Extract the (x, y) coordinate from the center of the cell holding the provided text.  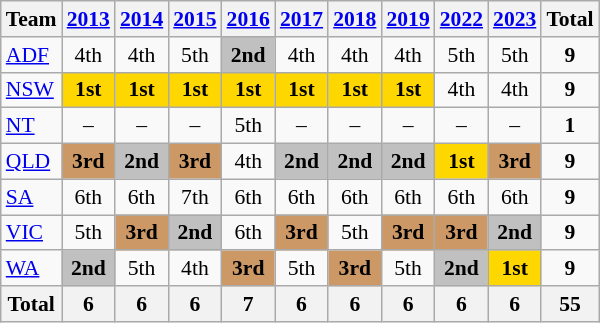
SA (32, 197)
2022 (462, 19)
2015 (194, 19)
2023 (514, 19)
WA (32, 269)
7 (248, 304)
1 (570, 126)
Team (32, 19)
NT (32, 126)
ADF (32, 55)
2014 (142, 19)
55 (570, 304)
QLD (32, 162)
NSW (32, 90)
2013 (88, 19)
VIC (32, 233)
2018 (354, 19)
2019 (408, 19)
2017 (302, 19)
7th (194, 197)
2016 (248, 19)
